Provide the (X, Y) coordinate of the cell's center where the given text is located.  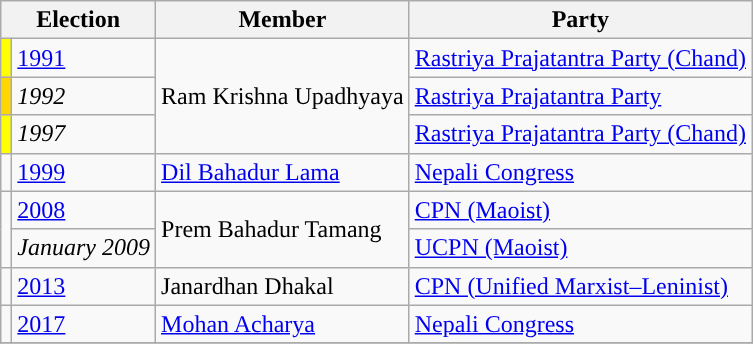
Mohan Acharya (283, 324)
Janardhan Dhakal (283, 286)
2017 (84, 324)
UCPN (Maoist) (580, 248)
2008 (84, 210)
Party (580, 20)
1997 (84, 134)
Dil Bahadur Lama (283, 172)
1992 (84, 96)
January 2009 (84, 248)
Rastriya Prajatantra Party (580, 96)
Member (283, 20)
Ram Krishna Upadhyaya (283, 96)
2013 (84, 286)
1999 (84, 172)
Prem Bahadur Tamang (283, 229)
CPN (Maoist) (580, 210)
Election (78, 20)
CPN (Unified Marxist–Leninist) (580, 286)
1991 (84, 58)
